Identify which cell holds the provided text, then report its (X, Y) central coordinate. 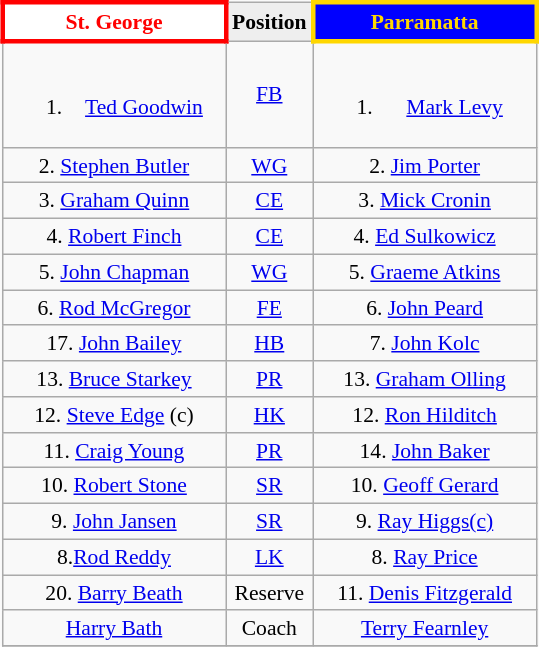
Ted Goodwin (114, 94)
3. Graham Quinn (114, 201)
2. Jim Porter (424, 165)
6. Rod McGregor (114, 308)
Position (270, 22)
Terry Fearnley (424, 628)
4. Robert Finch (114, 237)
LK (270, 557)
7. John Kolc (424, 343)
HK (270, 415)
5. John Chapman (114, 272)
3. Mick Cronin (424, 201)
5. Graeme Atkins (424, 272)
Harry Bath (114, 628)
8. Ray Price (424, 557)
FB (270, 94)
FE (270, 308)
11. Craig Young (114, 450)
20. Barry Beath (114, 593)
12. Steve Edge (c) (114, 415)
10. Geoff Gerard (424, 486)
17. John Bailey (114, 343)
8.Rod Reddy (114, 557)
11. Denis Fitzgerald (424, 593)
14. John Baker (424, 450)
9. Ray Higgs(c) (424, 522)
Mark Levy (424, 94)
Reserve (270, 593)
4. Ed Sulkowicz (424, 237)
12. Ron Hilditch (424, 415)
6. John Peard (424, 308)
HB (270, 343)
13. Graham Olling (424, 379)
9. John Jansen (114, 522)
2. Stephen Butler (114, 165)
13. Bruce Starkey (114, 379)
St. George (114, 22)
Coach (270, 628)
10. Robert Stone (114, 486)
Parramatta (424, 22)
